Scan for the cell matching the given text and deliver its (x, y) coordinate at center. 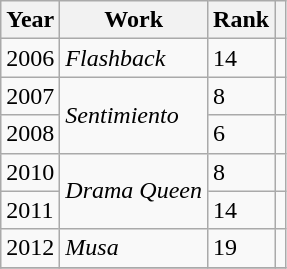
19 (242, 248)
2006 (30, 58)
Drama Queen (134, 191)
2010 (30, 172)
2011 (30, 210)
Year (30, 20)
6 (242, 134)
Sentimiento (134, 115)
Rank (242, 20)
Work (134, 20)
2012 (30, 248)
Flashback (134, 58)
Musa (134, 248)
2008 (30, 134)
2007 (30, 96)
